Scan for the cell matching the given text and deliver its (X, Y) coordinate at center. 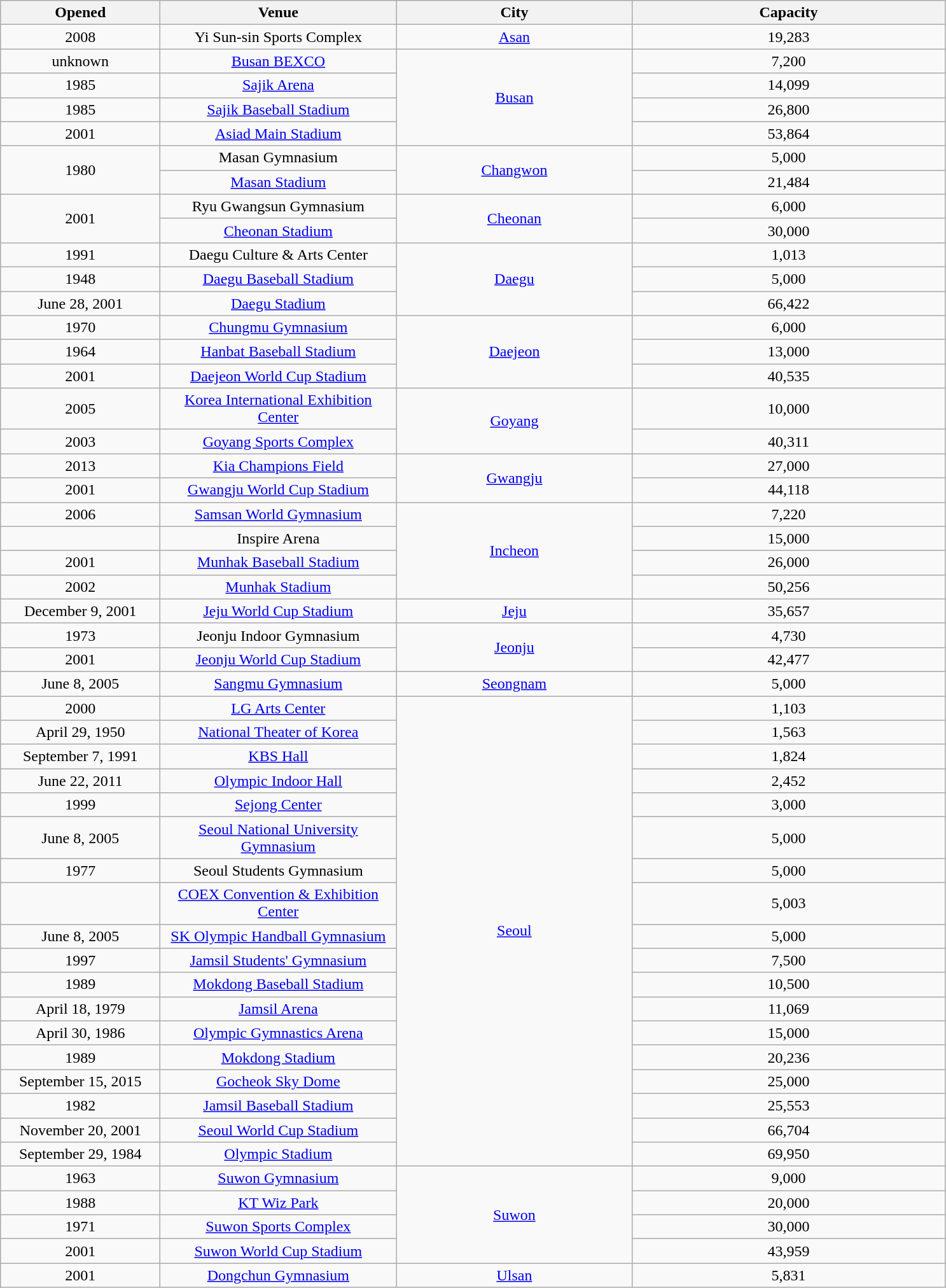
Masan Gymnasium (279, 158)
Jamsil Students' Gymnasium (279, 960)
40,535 (789, 376)
27,000 (789, 466)
Daegu Baseball Stadium (279, 279)
66,704 (789, 1130)
KBS Hall (279, 757)
2006 (80, 514)
14,099 (789, 85)
1999 (80, 805)
1,103 (789, 708)
Jeonju World Cup Stadium (279, 659)
20,236 (789, 1057)
1973 (80, 635)
Samsan World Gymnasium (279, 514)
Chungmu Gymnasium (279, 328)
13,000 (789, 352)
7,200 (789, 61)
Goyang (514, 421)
Daejeon (514, 352)
April 30, 1986 (80, 1033)
Seongnam (514, 683)
Dongchun Gymnasium (279, 1275)
1971 (80, 1227)
Gocheok Sky Dome (279, 1081)
Seoul National University Gymnasium (279, 837)
1970 (80, 328)
1,013 (789, 255)
Mokdong Baseball Stadium (279, 984)
20,000 (789, 1203)
25,553 (789, 1105)
December 9, 2001 (80, 611)
25,000 (789, 1081)
Daegu Culture & Arts Center (279, 255)
2003 (80, 442)
Inspire Arena (279, 538)
June 28, 2001 (80, 304)
26,800 (789, 109)
1,824 (789, 757)
Incheon (514, 550)
Gwangju World Cup Stadium (279, 490)
1964 (80, 352)
Hanbat Baseball Stadium (279, 352)
53,864 (789, 134)
Suwon (514, 1215)
Goyang Sports Complex (279, 442)
5,003 (789, 904)
Jeju (514, 611)
7,220 (789, 514)
1980 (80, 170)
1997 (80, 960)
69,950 (789, 1154)
Sajik Baseball Stadium (279, 109)
2,452 (789, 781)
2013 (80, 466)
3,000 (789, 805)
1991 (80, 255)
21,484 (789, 182)
Mokdong Stadium (279, 1057)
1988 (80, 1203)
National Theater of Korea (279, 732)
Olympic Gymnastics Arena (279, 1033)
Seoul (514, 932)
Busan BEXCO (279, 61)
Suwon Sports Complex (279, 1227)
Jamsil Arena (279, 1009)
Capacity (789, 13)
Jeonju (514, 647)
Cheonan Stadium (279, 230)
Jeju World Cup Stadium (279, 611)
44,118 (789, 490)
November 20, 2001 (80, 1130)
Busan (514, 97)
35,657 (789, 611)
11,069 (789, 1009)
1977 (80, 871)
Jamsil Baseball Stadium (279, 1105)
43,959 (789, 1251)
50,256 (789, 587)
10,000 (789, 409)
Daegu (514, 279)
Gwangju (514, 478)
1963 (80, 1179)
Cheonan (514, 218)
Changwon (514, 170)
September 15, 2015 (80, 1081)
2008 (80, 37)
Opened (80, 13)
Jeonju Indoor Gymnasium (279, 635)
September 29, 1984 (80, 1154)
Sejong Center (279, 805)
Seoul World Cup Stadium (279, 1130)
7,500 (789, 960)
40,311 (789, 442)
2002 (80, 587)
Ryu Gwangsun Gymnasium (279, 206)
Ulsan (514, 1275)
Daejeon World Cup Stadium (279, 376)
Daegu Stadium (279, 304)
Suwon World Cup Stadium (279, 1251)
Seoul Students Gymnasium (279, 871)
Suwon Gymnasium (279, 1179)
42,477 (789, 659)
Munhak Baseball Stadium (279, 563)
Asiad Main Stadium (279, 134)
26,000 (789, 563)
2005 (80, 409)
10,500 (789, 984)
Olympic Indoor Hall (279, 781)
Kia Champions Field (279, 466)
1948 (80, 279)
Venue (279, 13)
1,563 (789, 732)
Asan (514, 37)
Korea International Exhibition Center (279, 409)
Masan Stadium (279, 182)
KT Wiz Park (279, 1203)
Munhak Stadium (279, 587)
April 29, 1950 (80, 732)
COEX Convention & Exhibition Center (279, 904)
Olympic Stadium (279, 1154)
City (514, 13)
LG Arts Center (279, 708)
2000 (80, 708)
Sangmu Gymnasium (279, 683)
5,831 (789, 1275)
September 7, 1991 (80, 757)
April 18, 1979 (80, 1009)
Sajik Arena (279, 85)
unknown (80, 61)
66,422 (789, 304)
19,283 (789, 37)
Yi Sun-sin Sports Complex (279, 37)
4,730 (789, 635)
1982 (80, 1105)
SK Olympic Handball Gymnasium (279, 936)
9,000 (789, 1179)
June 22, 2011 (80, 781)
